Return [X, Y] of the center of cell containing provided text 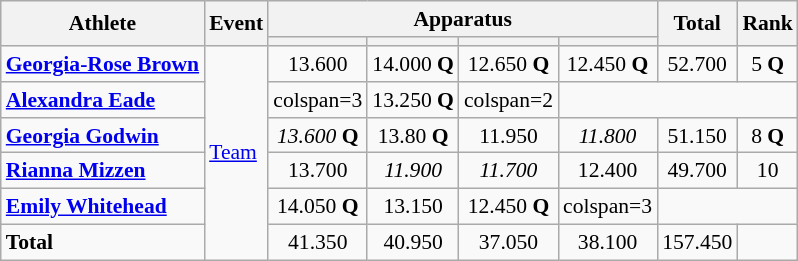
11.800 [608, 136]
11.950 [508, 136]
colspan=2 [508, 100]
8 Q [768, 136]
10 [768, 171]
13.80 Q [413, 136]
51.150 [697, 136]
12.400 [608, 171]
37.050 [508, 243]
49.700 [697, 171]
Alexandra Eade [102, 100]
11.900 [413, 171]
Rianna Mizzen [102, 171]
Emily Whitehead [102, 207]
Georgia-Rose Brown [102, 64]
13.250 Q [413, 100]
13.700 [318, 171]
38.100 [608, 243]
11.700 [508, 171]
Event [236, 24]
40.950 [413, 243]
13.600 [318, 64]
Rank [768, 24]
41.350 [318, 243]
Athlete [102, 24]
13.150 [413, 207]
14.050 Q [318, 207]
14.000 Q [413, 64]
5 Q [768, 64]
Apparatus [462, 19]
157.450 [697, 243]
52.700 [697, 64]
13.600 Q [318, 136]
12.650 Q [508, 64]
Georgia Godwin [102, 136]
Team [236, 153]
